Identify which cell holds the provided text, then report its (X, Y) central coordinate. 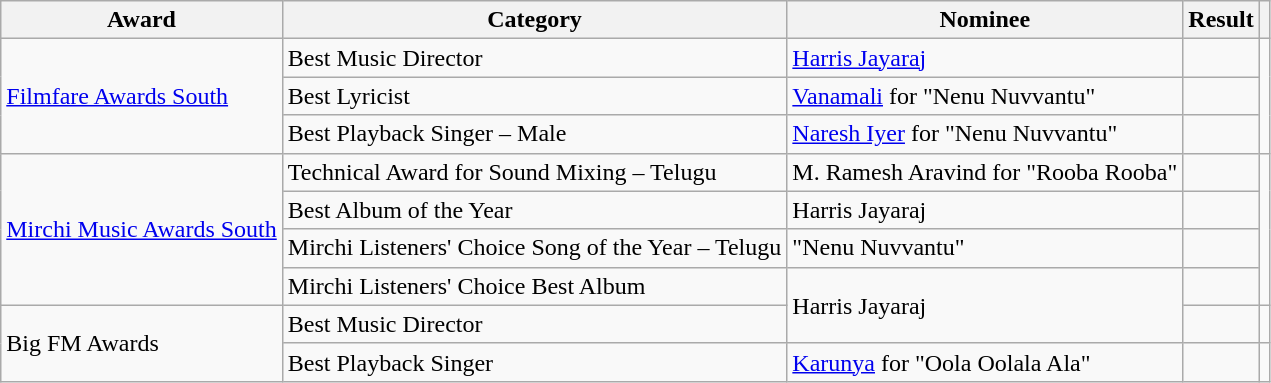
M. Ramesh Aravind for "Rooba Rooba" (985, 172)
Mirchi Music Awards South (142, 229)
Big FM Awards (142, 343)
Vanamali for "Nenu Nuvvantu" (985, 96)
Technical Award for Sound Mixing – Telugu (534, 172)
Result (1221, 20)
"Nenu Nuvvantu" (985, 248)
Award (142, 20)
Category (534, 20)
Best Playback Singer (534, 362)
Best Album of the Year (534, 210)
Best Lyricist (534, 96)
Mirchi Listeners' Choice Best Album (534, 286)
Naresh Iyer for "Nenu Nuvvantu" (985, 134)
Filmfare Awards South (142, 96)
Best Playback Singer – Male (534, 134)
Mirchi Listeners' Choice Song of the Year – Telugu (534, 248)
Karunya for "Oola Oolala Ala" (985, 362)
Nominee (985, 20)
